Find where the given text appears and provide that cell's center as [x, y] coordinate. 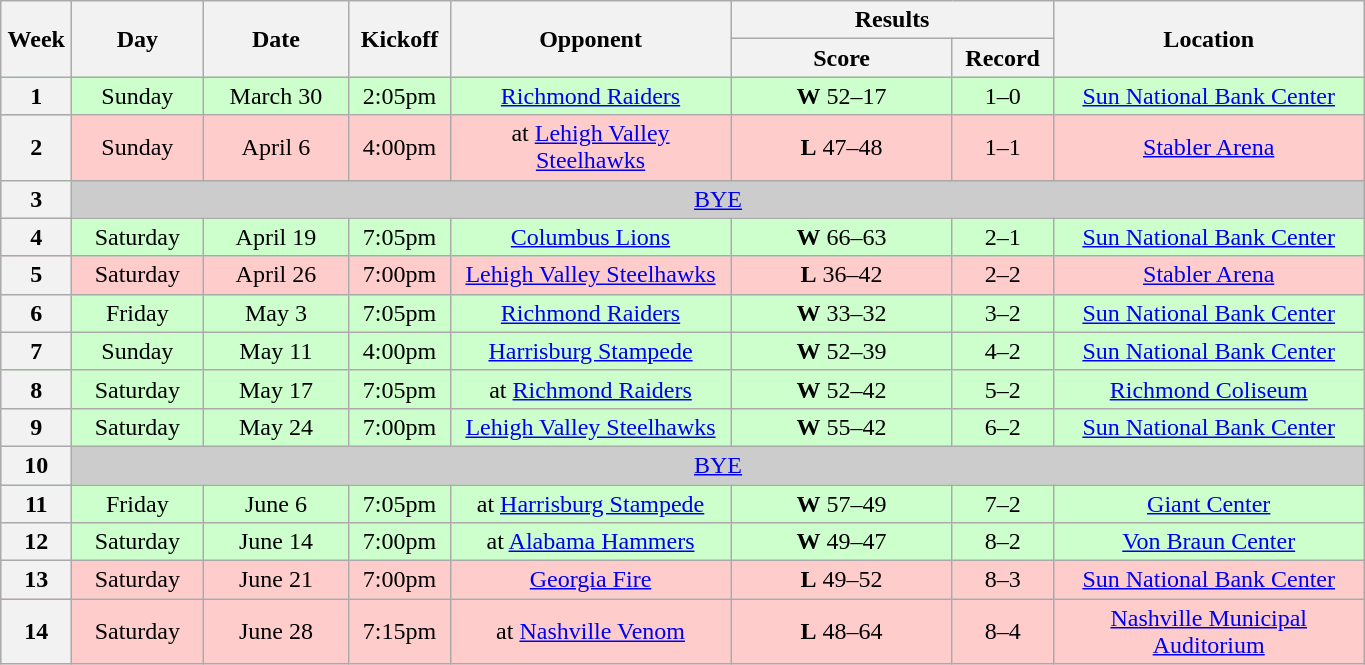
5–2 [1002, 389]
1–0 [1002, 96]
W 52–17 [842, 96]
May 24 [276, 427]
11 [36, 503]
4 [36, 237]
at Lehigh Valley Steelhawks [590, 148]
8 [36, 389]
8–2 [1002, 542]
W 52–42 [842, 389]
6 [36, 313]
L 49–52 [842, 580]
Richmond Coliseum [1208, 389]
8–4 [1002, 632]
W 66–63 [842, 237]
June 28 [276, 632]
9 [36, 427]
W 49–47 [842, 542]
Georgia Fire [590, 580]
April 19 [276, 237]
14 [36, 632]
10 [36, 465]
Von Braun Center [1208, 542]
June 21 [276, 580]
Nashville Municipal Auditorium [1208, 632]
Columbus Lions [590, 237]
April 6 [276, 148]
12 [36, 542]
4–2 [1002, 351]
W 55–42 [842, 427]
2:05pm [400, 96]
7:15pm [400, 632]
W 33–32 [842, 313]
Record [1002, 58]
May 11 [276, 351]
Location [1208, 39]
Day [138, 39]
13 [36, 580]
7–2 [1002, 503]
L 36–42 [842, 275]
at Richmond Raiders [590, 389]
Results [892, 20]
L 47–48 [842, 148]
2–1 [1002, 237]
May 17 [276, 389]
Week [36, 39]
3 [36, 199]
Harrisburg Stampede [590, 351]
at Alabama Hammers [590, 542]
Date [276, 39]
at Nashville Venom [590, 632]
1–1 [1002, 148]
6–2 [1002, 427]
June 6 [276, 503]
April 26 [276, 275]
at Harrisburg Stampede [590, 503]
3–2 [1002, 313]
1 [36, 96]
March 30 [276, 96]
2–2 [1002, 275]
May 3 [276, 313]
Giant Center [1208, 503]
W 52–39 [842, 351]
8–3 [1002, 580]
2 [36, 148]
W 57–49 [842, 503]
Score [842, 58]
Kickoff [400, 39]
5 [36, 275]
June 14 [276, 542]
L 48–64 [842, 632]
Opponent [590, 39]
7 [36, 351]
